Detect which cell encompasses the target text, then output its [X, Y] center coordinate. 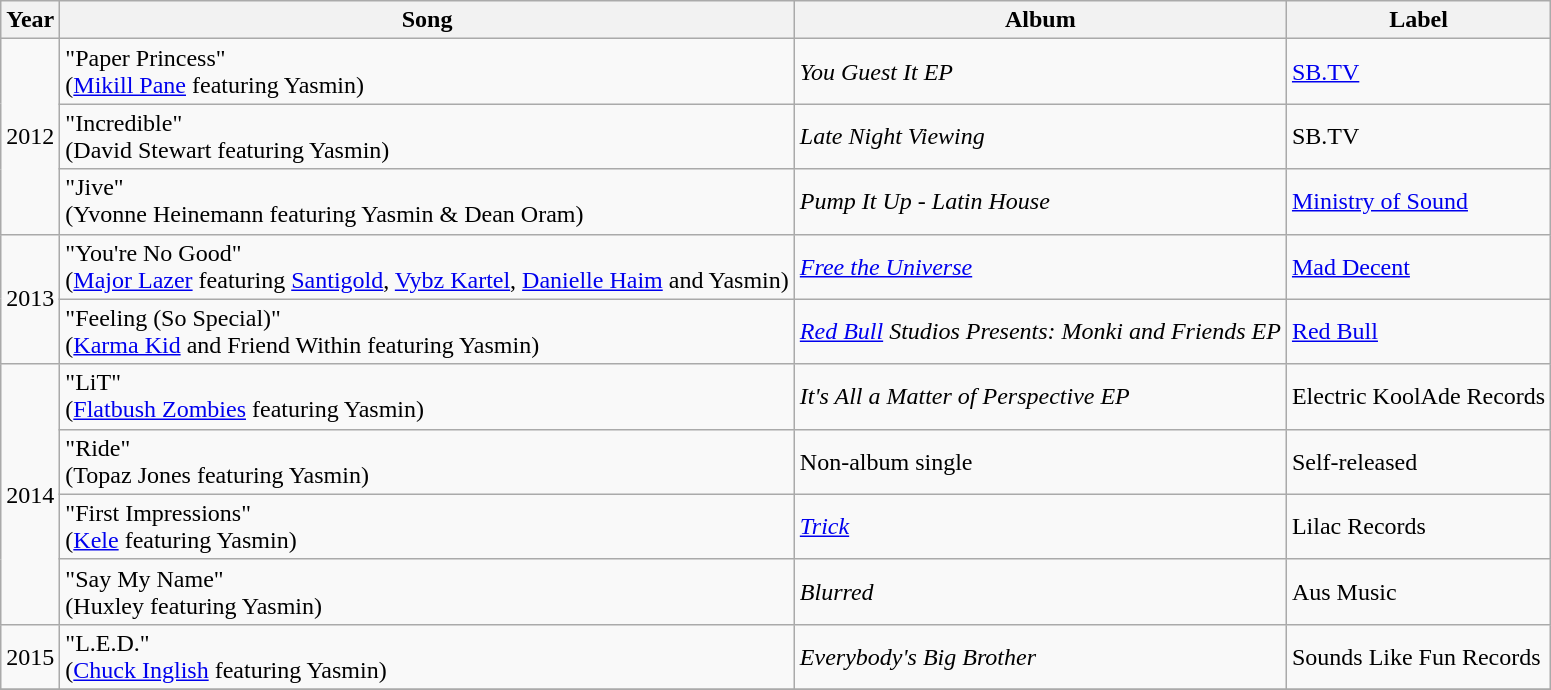
2012 [30, 136]
Song [427, 20]
2014 [30, 494]
Red Bull Studios Presents: Monki and Friends EP [1040, 332]
Red Bull [1418, 332]
"Jive"(Yvonne Heinemann featuring Yasmin & Dean Oram) [427, 202]
Non-album single [1040, 462]
Self-released [1418, 462]
Free the Universe [1040, 266]
Lilac Records [1418, 526]
"You're No Good"(Major Lazer featuring Santigold, Vybz Kartel, Danielle Haim and Yasmin) [427, 266]
Label [1418, 20]
"Paper Princess"(Mikill Pane featuring Yasmin) [427, 72]
"Incredible"(David Stewart featuring Yasmin) [427, 136]
"Ride"(Topaz Jones featuring Yasmin) [427, 462]
Sounds Like Fun Records [1418, 656]
"L.E.D."(Chuck Inglish featuring Yasmin) [427, 656]
Electric KoolAde Records [1418, 396]
"First Impressions"(Kele featuring Yasmin) [427, 526]
You Guest It EP [1040, 72]
Album [1040, 20]
Blurred [1040, 592]
Aus Music [1418, 592]
2013 [30, 299]
Year [30, 20]
Pump It Up - Latin House [1040, 202]
Everybody's Big Brother [1040, 656]
Trick [1040, 526]
"LiT"(Flatbush Zombies featuring Yasmin) [427, 396]
It's All a Matter of Perspective EP [1040, 396]
Late Night Viewing [1040, 136]
Ministry of Sound [1418, 202]
"Say My Name"(Huxley featuring Yasmin) [427, 592]
Mad Decent [1418, 266]
2015 [30, 656]
"Feeling (So Special)"(Karma Kid and Friend Within featuring Yasmin) [427, 332]
